For the text-containing cell, return its midpoint in (x, y) coordinate format. 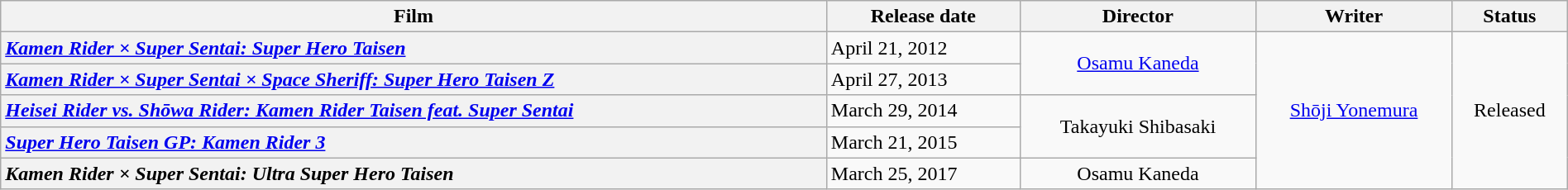
Writer (1353, 17)
Kamen Rider × Super Sentai × Space Sheriff: Super Hero Taisen Z (414, 79)
April 27, 2013 (923, 79)
March 21, 2015 (923, 142)
Shōji Yonemura (1353, 111)
March 29, 2014 (923, 111)
March 25, 2017 (923, 173)
Director (1138, 17)
Release date (923, 17)
Kamen Rider × Super Sentai: Ultra Super Hero Taisen (414, 173)
Status (1510, 17)
Takayuki Shibasaki (1138, 126)
Super Hero Taisen GP: Kamen Rider 3 (414, 142)
Heisei Rider vs. Shōwa Rider: Kamen Rider Taisen feat. Super Sentai (414, 111)
Film (414, 17)
Released (1510, 111)
Kamen Rider × Super Sentai: Super Hero Taisen (414, 48)
April 21, 2012 (923, 48)
